Output the [X, Y] coordinate of the center of the cell containing the given text.  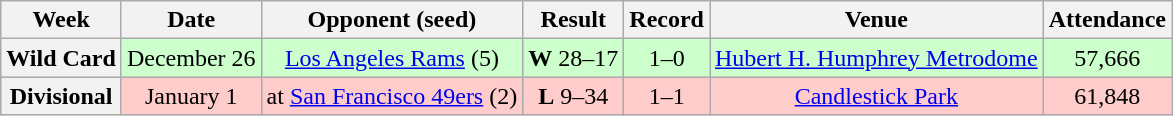
Date [191, 20]
Divisional [62, 96]
Wild Card [62, 58]
1–1 [667, 96]
Los Angeles Rams (5) [392, 58]
57,666 [1107, 58]
at San Francisco 49ers (2) [392, 96]
Result [574, 20]
Candlestick Park [877, 96]
Opponent (seed) [392, 20]
Venue [877, 20]
61,848 [1107, 96]
Attendance [1107, 20]
1–0 [667, 58]
Week [62, 20]
December 26 [191, 58]
Record [667, 20]
L 9–34 [574, 96]
Hubert H. Humphrey Metrodome [877, 58]
January 1 [191, 96]
W 28–17 [574, 58]
